Return the [x, y] coordinate for the center point of the cell that contains the specified text.  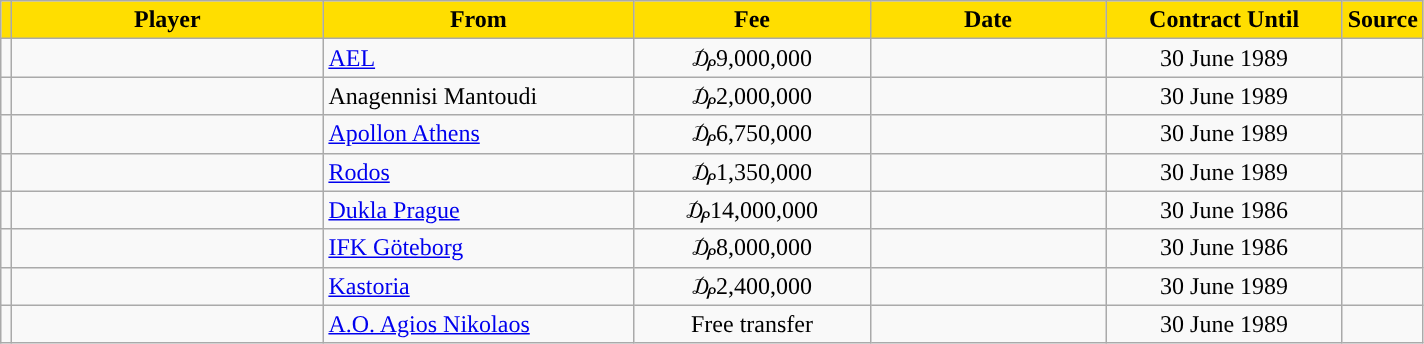
Rodos [478, 172]
Apollon Athens [478, 134]
AEL [478, 58]
Player [168, 20]
Fee [752, 20]
₯6,750,000 [752, 134]
Contract Until [1224, 20]
Source [1382, 20]
Dukla Prague [478, 210]
Kastoria [478, 286]
₯2,400,000 [752, 286]
IFK Göteborg [478, 248]
₯9,000,000 [752, 58]
Anagennisi Mantoudi [478, 96]
A.O. Agios Nikolaos [478, 324]
From [478, 20]
₯14,000,000 [752, 210]
₯2,000,000 [752, 96]
Free transfer [752, 324]
Date [988, 20]
₯1,350,000 [752, 172]
₯8,000,000 [752, 248]
